From the cell containing the given text, extract its center point as [X, Y] coordinate. 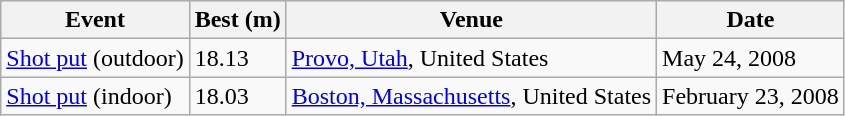
February 23, 2008 [751, 96]
Boston, Massachusetts, United States [471, 96]
Shot put (outdoor) [95, 58]
Best (m) [238, 20]
Provo, Utah, United States [471, 58]
Shot put (indoor) [95, 96]
Event [95, 20]
Venue [471, 20]
May 24, 2008 [751, 58]
Date [751, 20]
18.03 [238, 96]
18.13 [238, 58]
